Detect which cell encompasses the target text, then output its (X, Y) center coordinate. 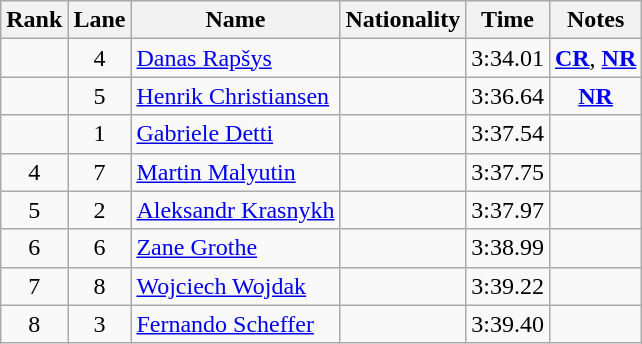
Time (508, 20)
3:34.01 (508, 58)
Aleksandr Krasnykh (236, 210)
Zane Grothe (236, 248)
Nationality (403, 20)
3 (100, 324)
Fernando Scheffer (236, 324)
Rank (34, 20)
Martin Malyutin (236, 172)
Notes (595, 20)
3:37.54 (508, 134)
Danas Rapšys (236, 58)
Lane (100, 20)
3:39.40 (508, 324)
3:38.99 (508, 248)
3:39.22 (508, 286)
2 (100, 210)
3:37.97 (508, 210)
3:37.75 (508, 172)
Name (236, 20)
3:36.64 (508, 96)
1 (100, 134)
CR, NR (595, 58)
Henrik Christiansen (236, 96)
NR (595, 96)
Wojciech Wojdak (236, 286)
Gabriele Detti (236, 134)
